Return the (X, Y) coordinate for the center point of the cell that contains the specified text.  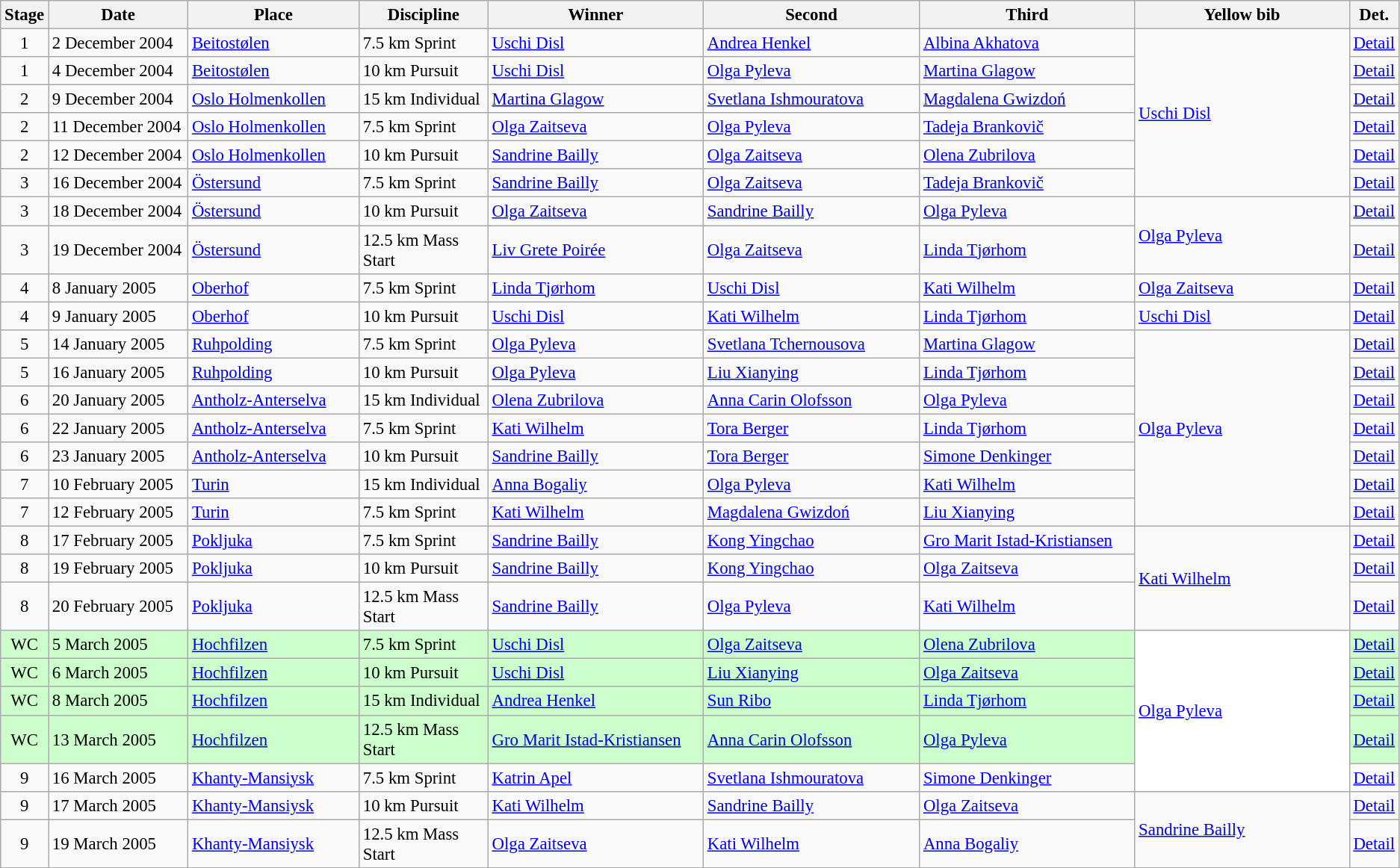
14 January 2005 (118, 344)
23 January 2005 (118, 456)
Stage (25, 15)
22 January 2005 (118, 428)
18 December 2004 (118, 211)
Discipline (423, 15)
Date (118, 15)
Winner (595, 15)
Albina Akhatova (1027, 43)
8 January 2005 (118, 288)
Second (811, 15)
17 March 2005 (118, 805)
10 February 2005 (118, 484)
Third (1027, 15)
12 December 2004 (118, 155)
9 December 2004 (118, 99)
Liv Grete Poirée (595, 249)
Katrin Apel (595, 778)
11 December 2004 (118, 127)
Det. (1374, 15)
13 March 2005 (118, 740)
12 February 2005 (118, 512)
16 March 2005 (118, 778)
19 March 2005 (118, 844)
9 January 2005 (118, 316)
Svetlana Tchernousova (811, 344)
2 December 2004 (118, 43)
6 March 2005 (118, 673)
Place (273, 15)
5 March 2005 (118, 645)
19 February 2005 (118, 568)
Yellow bib (1242, 15)
20 February 2005 (118, 607)
Sun Ribo (811, 701)
20 January 2005 (118, 400)
19 December 2004 (118, 249)
16 January 2005 (118, 372)
8 March 2005 (118, 701)
16 December 2004 (118, 183)
17 February 2005 (118, 541)
4 December 2004 (118, 71)
